From the cell containing the given text, extract its center point as (X, Y) coordinate. 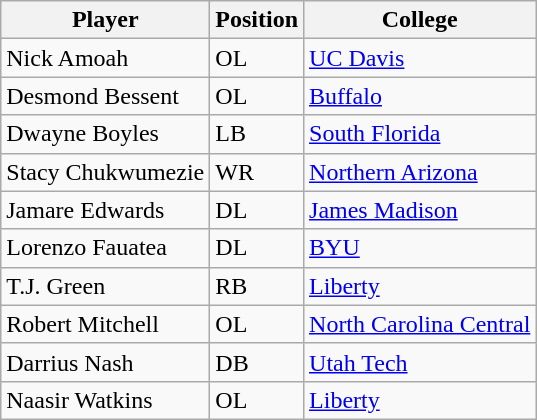
Stacy Chukwumezie (106, 172)
Darrius Nash (106, 362)
DB (257, 362)
RB (257, 286)
Buffalo (420, 96)
WR (257, 172)
LB (257, 134)
Northern Arizona (420, 172)
BYU (420, 248)
Position (257, 20)
Nick Amoah (106, 58)
UC Davis (420, 58)
James Madison (420, 210)
Robert Mitchell (106, 324)
T.J. Green (106, 286)
College (420, 20)
South Florida (420, 134)
Desmond Bessent (106, 96)
Utah Tech (420, 362)
Jamare Edwards (106, 210)
North Carolina Central (420, 324)
Player (106, 20)
Dwayne Boyles (106, 134)
Naasir Watkins (106, 400)
Lorenzo Fauatea (106, 248)
